Locate the cell with the specified text and output its [X, Y] center coordinate. 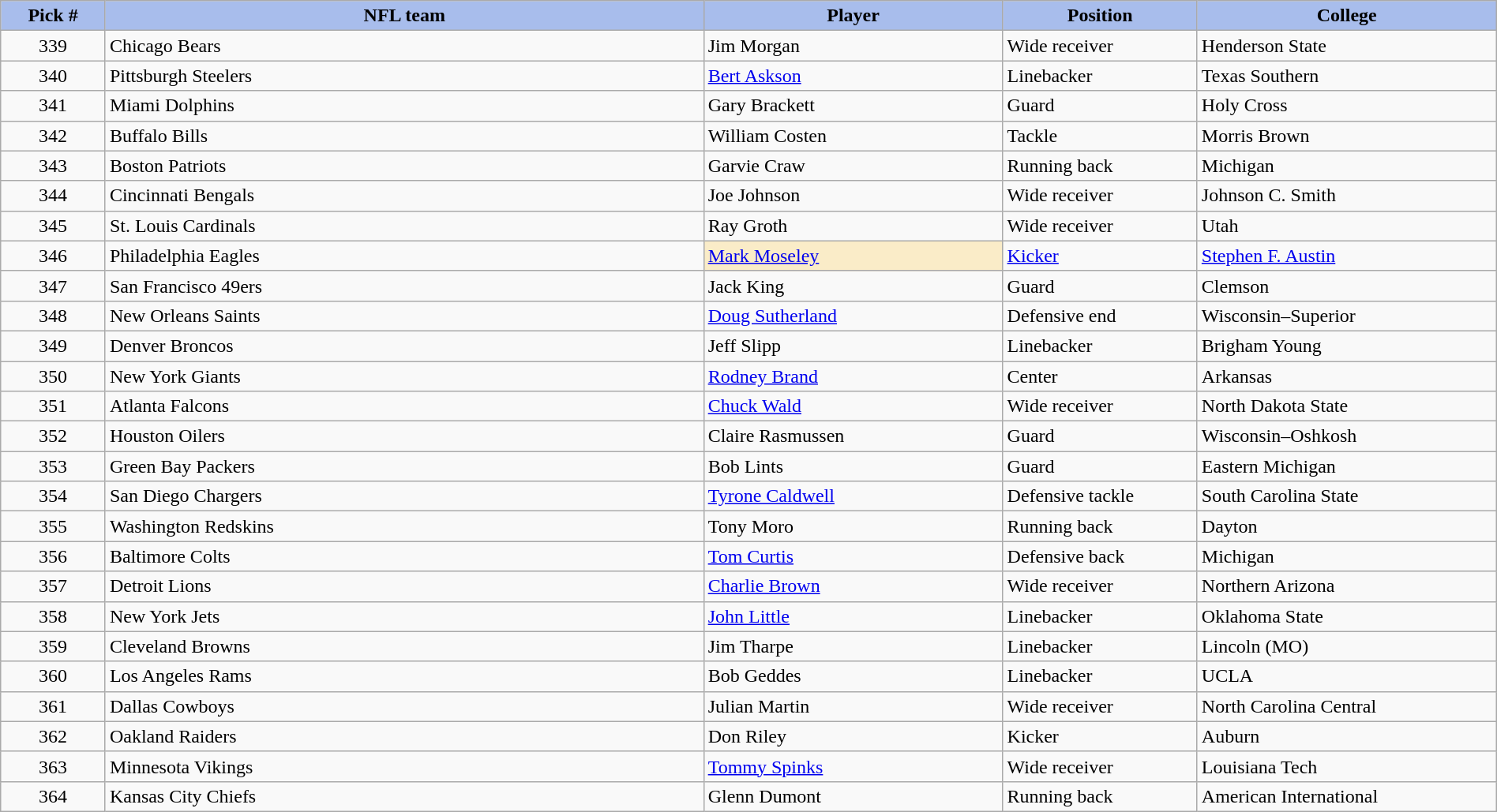
Julian Martin [853, 706]
364 [54, 796]
Joe Johnson [853, 196]
College [1347, 16]
Tony Moro [853, 526]
UCLA [1347, 676]
362 [54, 736]
Baltimore Colts [404, 556]
Denver Broncos [404, 346]
344 [54, 196]
Washington Redskins [404, 526]
Buffalo Bills [404, 136]
Cleveland Browns [404, 646]
Detroit Lions [404, 586]
Minnesota Vikings [404, 766]
New York Giants [404, 376]
William Costen [853, 136]
Oklahoma State [1347, 616]
Center [1100, 376]
Mark Moseley [853, 256]
Stephen F. Austin [1347, 256]
Chicago Bears [404, 46]
St. Louis Cardinals [404, 226]
Garvie Craw [853, 166]
Houston Oilers [404, 436]
Miami Dolphins [404, 106]
356 [54, 556]
San Diego Chargers [404, 496]
Jack King [853, 286]
341 [54, 106]
Dayton [1347, 526]
Glenn Dumont [853, 796]
Holy Cross [1347, 106]
363 [54, 766]
361 [54, 706]
357 [54, 586]
Auburn [1347, 736]
Green Bay Packers [404, 466]
Wisconsin–Oshkosh [1347, 436]
Morris Brown [1347, 136]
North Dakota State [1347, 406]
354 [54, 496]
Player [853, 16]
Utah [1347, 226]
Eastern Michigan [1347, 466]
Jim Tharpe [853, 646]
Position [1100, 16]
Wisconsin–Superior [1347, 316]
John Little [853, 616]
Pick # [54, 16]
San Francisco 49ers [404, 286]
348 [54, 316]
Charlie Brown [853, 586]
351 [54, 406]
345 [54, 226]
Henderson State [1347, 46]
Chuck Wald [853, 406]
Bob Lints [853, 466]
Pittsburgh Steelers [404, 76]
Rodney Brand [853, 376]
Clemson [1347, 286]
Defensive back [1100, 556]
340 [54, 76]
North Carolina Central [1347, 706]
Brigham Young [1347, 346]
Don Riley [853, 736]
Defensive end [1100, 316]
342 [54, 136]
Cincinnati Bengals [404, 196]
Northern Arizona [1347, 586]
Los Angeles Rams [404, 676]
Texas Southern [1347, 76]
New York Jets [404, 616]
Claire Rasmussen [853, 436]
Tom Curtis [853, 556]
353 [54, 466]
American International [1347, 796]
New Orleans Saints [404, 316]
346 [54, 256]
Gary Brackett [853, 106]
Jim Morgan [853, 46]
Tyrone Caldwell [853, 496]
360 [54, 676]
Defensive tackle [1100, 496]
352 [54, 436]
339 [54, 46]
Lincoln (MO) [1347, 646]
NFL team [404, 16]
Philadelphia Eagles [404, 256]
Doug Sutherland [853, 316]
Atlanta Falcons [404, 406]
Kansas City Chiefs [404, 796]
343 [54, 166]
355 [54, 526]
359 [54, 646]
Dallas Cowboys [404, 706]
Ray Groth [853, 226]
349 [54, 346]
Tommy Spinks [853, 766]
South Carolina State [1347, 496]
Johnson C. Smith [1347, 196]
Bert Askson [853, 76]
Jeff Slipp [853, 346]
358 [54, 616]
347 [54, 286]
Oakland Raiders [404, 736]
Tackle [1100, 136]
Arkansas [1347, 376]
Bob Geddes [853, 676]
350 [54, 376]
Boston Patriots [404, 166]
Louisiana Tech [1347, 766]
